Return the [X, Y] coordinate for the center point of the cell that contains the specified text.  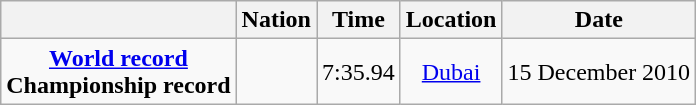
7:35.94 [358, 72]
Dubai [451, 72]
Date [599, 20]
Nation [276, 20]
15 December 2010 [599, 72]
World recordChampionship record [118, 72]
Location [451, 20]
Time [358, 20]
